Return the (x, y) coordinate for the center point of the cell that contains the specified text.  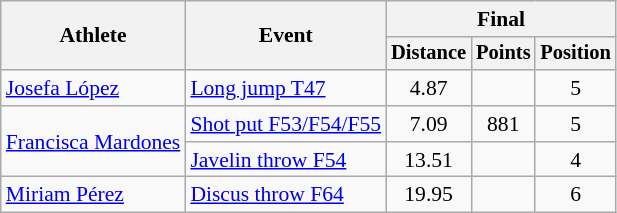
Long jump T47 (286, 88)
Miriam Pérez (94, 195)
Distance (428, 54)
Francisca Mardones (94, 142)
13.51 (428, 160)
4 (575, 160)
881 (503, 124)
Final (501, 19)
Discus throw F64 (286, 195)
6 (575, 195)
Josefa López (94, 88)
7.09 (428, 124)
Javelin throw F54 (286, 160)
Event (286, 36)
4.87 (428, 88)
19.95 (428, 195)
Position (575, 54)
Shot put F53/F54/F55 (286, 124)
Athlete (94, 36)
Points (503, 54)
